Locate the cell with the specified text and output its (X, Y) center coordinate. 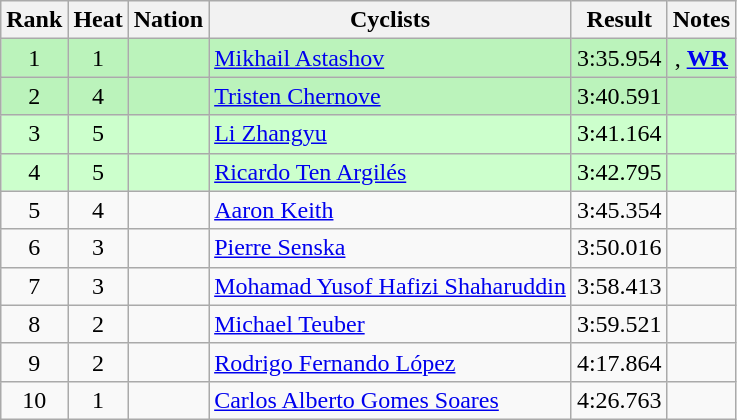
9 (34, 362)
4:17.864 (619, 362)
Aaron Keith (390, 210)
, WR (701, 58)
Rodrigo Fernando López (390, 362)
3:58.413 (619, 286)
3:42.795 (619, 172)
7 (34, 286)
Michael Teuber (390, 324)
3:50.016 (619, 248)
10 (34, 400)
8 (34, 324)
Mikhail Astashov (390, 58)
Li Zhangyu (390, 134)
3:59.521 (619, 324)
Tristen Chernove (390, 96)
3:40.591 (619, 96)
Pierre Senska (390, 248)
Notes (701, 20)
Ricardo Ten Argilés (390, 172)
Result (619, 20)
Mohamad Yusof Hafizi Shaharuddin (390, 286)
Heat (98, 20)
3:45.354 (619, 210)
6 (34, 248)
Cyclists (390, 20)
Nation (168, 20)
Carlos Alberto Gomes Soares (390, 400)
3:35.954 (619, 58)
Rank (34, 20)
4:26.763 (619, 400)
3:41.164 (619, 134)
